Locate the cell with the specified text and output its [X, Y] center coordinate. 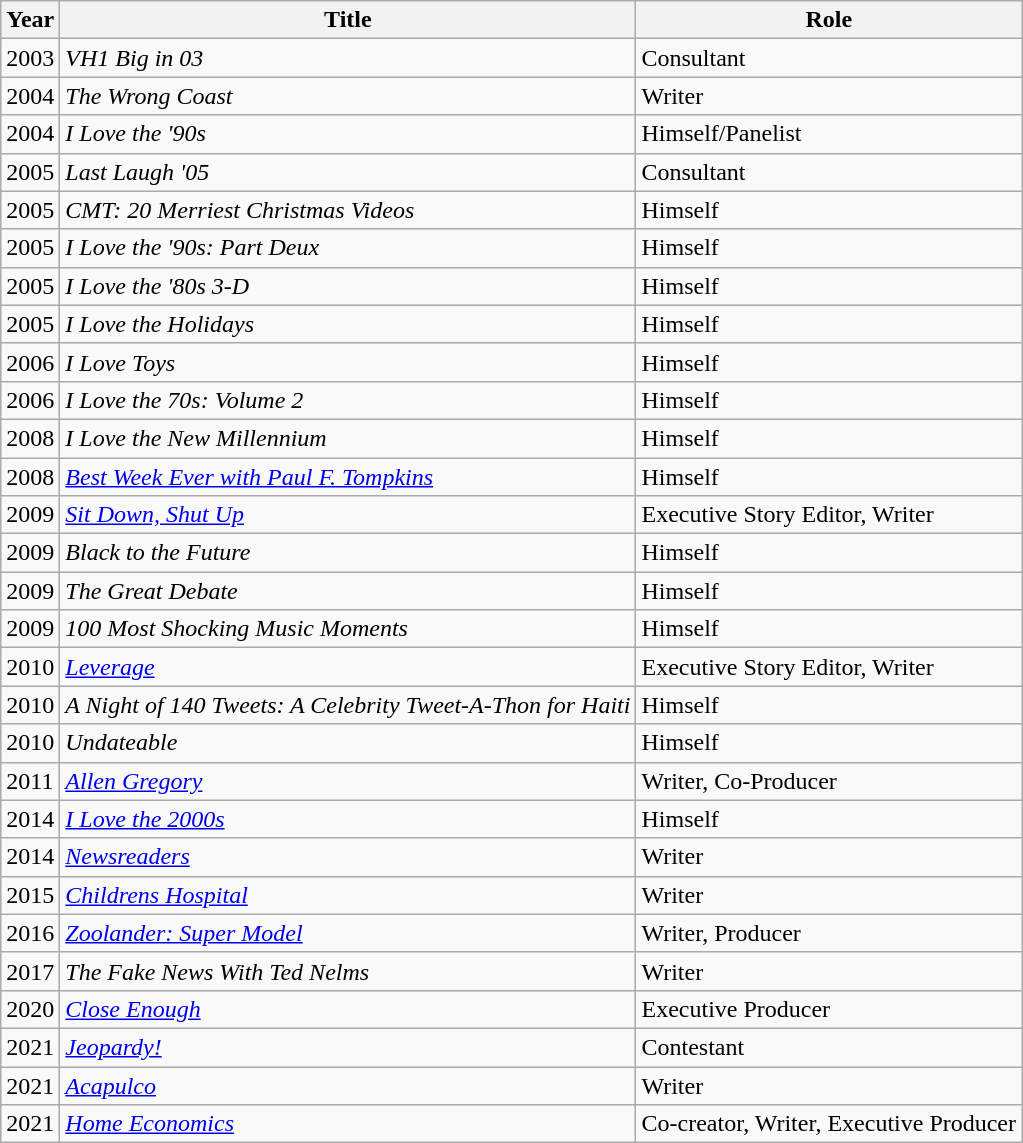
I Love the '90s [348, 134]
Best Week Ever with Paul F. Tompkins [348, 477]
2011 [30, 781]
Writer, Co-Producer [829, 781]
Acapulco [348, 1085]
The Wrong Coast [348, 96]
100 Most Shocking Music Moments [348, 629]
I Love the Holidays [348, 324]
Year [30, 20]
Childrens Hospital [348, 895]
I Love the New Millennium [348, 438]
Sit Down, Shut Up [348, 515]
Jeopardy! [348, 1047]
Contestant [829, 1047]
2020 [30, 1009]
Executive Producer [829, 1009]
VH1 Big in 03 [348, 58]
Close Enough [348, 1009]
A Night of 140 Tweets: A Celebrity Tweet-A-Thon for Haiti [348, 705]
Allen Gregory [348, 781]
Undateable [348, 743]
Himself/Panelist [829, 134]
I Love Toys [348, 362]
I Love the 2000s [348, 819]
Black to the Future [348, 553]
I Love the '90s: Part Deux [348, 248]
Last Laugh '05 [348, 172]
The Fake News With Ted Nelms [348, 971]
I Love the '80s 3-D [348, 286]
Zoolander: Super Model [348, 933]
Home Economics [348, 1124]
2017 [30, 971]
I Love the 70s: Volume 2 [348, 400]
CMT: 20 Merriest Christmas Videos [348, 210]
Title [348, 20]
Writer, Producer [829, 933]
Newsreaders [348, 857]
2003 [30, 58]
Leverage [348, 667]
Role [829, 20]
2015 [30, 895]
Co-creator, Writer, Executive Producer [829, 1124]
2016 [30, 933]
The Great Debate [348, 591]
